Determine the (X, Y) coordinate at the center of the cell enclosing the given text.  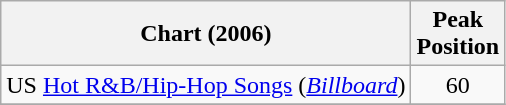
PeakPosition (458, 34)
Chart (2006) (206, 34)
60 (458, 85)
US Hot R&B/Hip-Hop Songs (Billboard) (206, 85)
